Pinpoint the cell where the given text exists, returning its (x, y) midpoint coordinate. 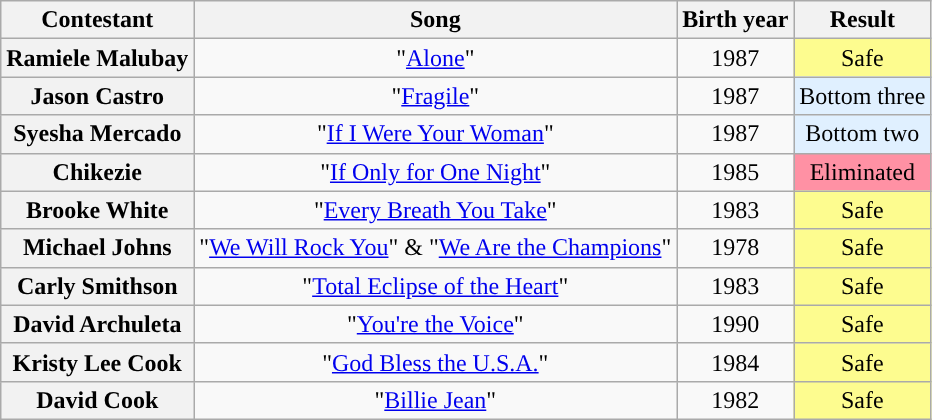
Bottom two (862, 134)
Contestant (98, 20)
Birth year (736, 20)
Bottom three (862, 96)
Result (862, 20)
Brooke White (98, 210)
1978 (736, 248)
"Fragile" (436, 96)
"Total Eclipse of the Heart" (436, 286)
Kristy Lee Cook (98, 362)
Chikezie (98, 172)
Jason Castro (98, 96)
Michael Johns (98, 248)
"God Bless the U.S.A." (436, 362)
1982 (736, 400)
"We Will Rock You" & "We Are the Champions" (436, 248)
"Alone" (436, 58)
Song (436, 20)
"If I Were Your Woman" (436, 134)
1984 (736, 362)
David Cook (98, 400)
Carly Smithson (98, 286)
"If Only for One Night" (436, 172)
David Archuleta (98, 324)
Syesha Mercado (98, 134)
1985 (736, 172)
1990 (736, 324)
"Billie Jean" (436, 400)
Eliminated (862, 172)
"You're the Voice" (436, 324)
Ramiele Malubay (98, 58)
"Every Breath You Take" (436, 210)
